Extract the (x, y) coordinate from the center of the cell holding the provided text.  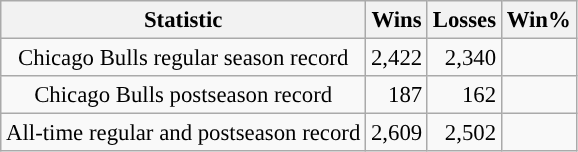
2,340 (464, 58)
Win% (538, 20)
2,609 (397, 133)
162 (464, 95)
2,422 (397, 58)
Chicago Bulls regular season record (184, 58)
Chicago Bulls postseason record (184, 95)
Losses (464, 20)
2,502 (464, 133)
187 (397, 95)
All-time regular and postseason record (184, 133)
Wins (397, 20)
Statistic (184, 20)
